For the text-containing cell, return its midpoint in [X, Y] coordinate format. 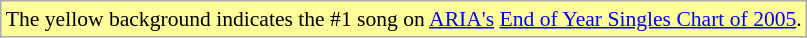
The yellow background indicates the #1 song on ARIA's End of Year Singles Chart of 2005. [404, 19]
